Find where the given text appears and provide that cell's center as [X, Y] coordinate. 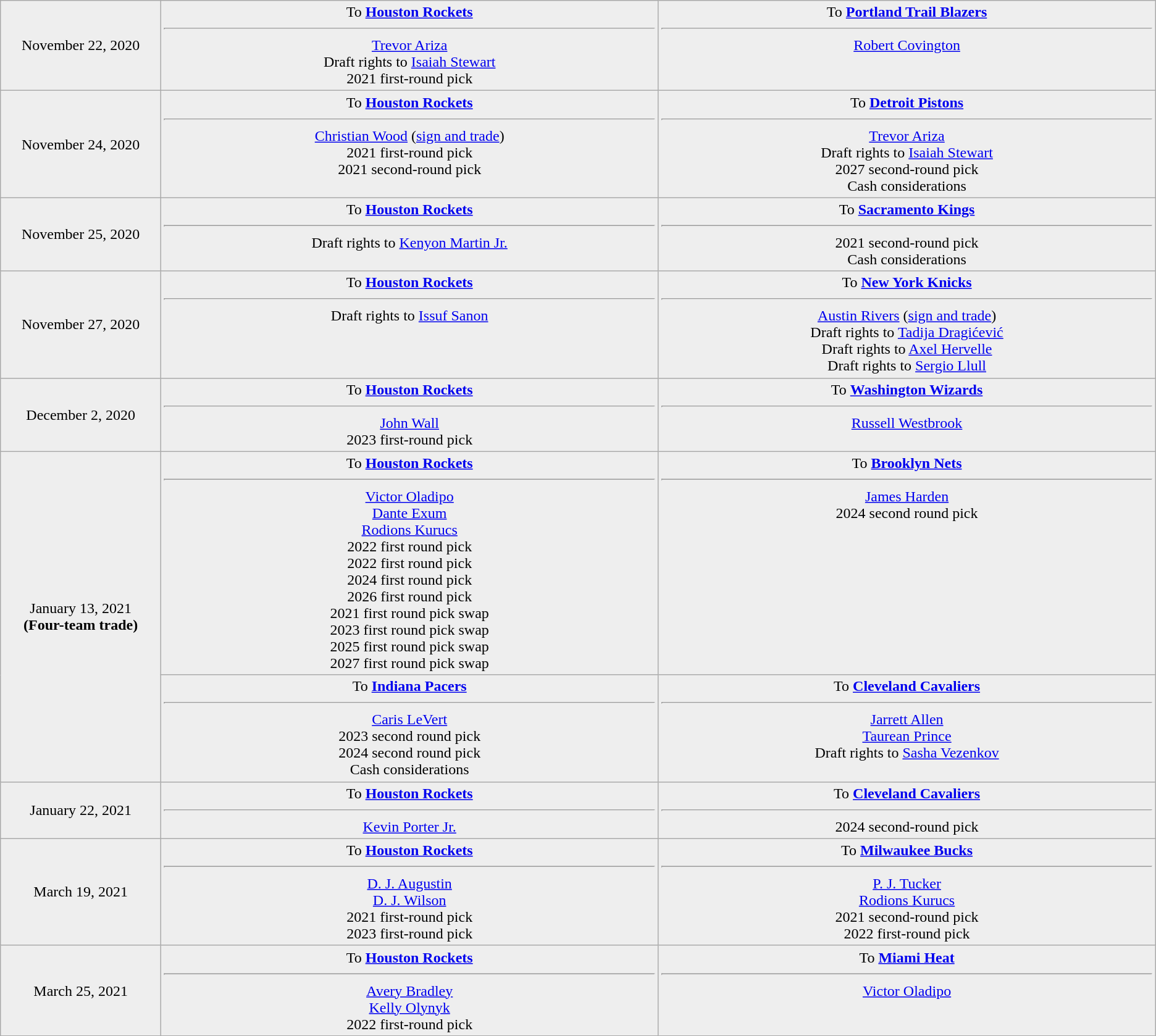
To Houston RocketsDraft rights to Kenyon Martin Jr. [410, 235]
January 22, 2021 [81, 810]
To Cleveland CavaliersJarrett AllenTaurean PrinceDraft rights to Sasha Vezenkov [907, 729]
To Houston RocketsAvery BradleyKelly Olynyk2022 first-round pick [410, 990]
To Houston RocketsTrevor ArizaDraft rights to Isaiah Stewart2021 first-round pick [410, 46]
To New York KnicksAustin Rivers (sign and trade)Draft rights to Tadija DragićevićDraft rights to Axel HervelleDraft rights to Sergio Llull [907, 325]
To Houston RocketsKevin Porter Jr. [410, 810]
To Houston RocketsChristian Wood (sign and trade)2021 first-round pick2021 second-round pick [410, 144]
To Sacramento Kings2021 second-round pickCash considerations [907, 235]
January 13, 2021(Four-team trade) [81, 616]
November 27, 2020 [81, 325]
To Houston RocketsJohn Wall2023 first-round pick [410, 415]
To Houston RocketsDraft rights to Issuf Sanon [410, 325]
To Indiana PacersCaris LeVert2023 second round pick2024 second round pickCash considerations [410, 729]
December 2, 2020 [81, 415]
To Detroit PistonsTrevor ArizaDraft rights to Isaiah Stewart2027 second-round pickCash considerations [907, 144]
To Washington WizardsRussell Westbrook [907, 415]
March 25, 2021 [81, 990]
To Portland Trail BlazersRobert Covington [907, 46]
To Brooklyn NetsJames Harden2024 second round pick [907, 563]
To Houston RocketsD. J. AugustinD. J. Wilson2021 first-round pick2023 first-round pick [410, 892]
To Cleveland Cavaliers2024 second-round pick [907, 810]
To Milwaukee BucksP. J. TuckerRodions Kurucs2021 second-round pick2022 first-round pick [907, 892]
November 25, 2020 [81, 235]
March 19, 2021 [81, 892]
November 24, 2020 [81, 144]
November 22, 2020 [81, 46]
To Miami HeatVictor Oladipo [907, 990]
